Identify which cell holds the provided text, then report its [X, Y] central coordinate. 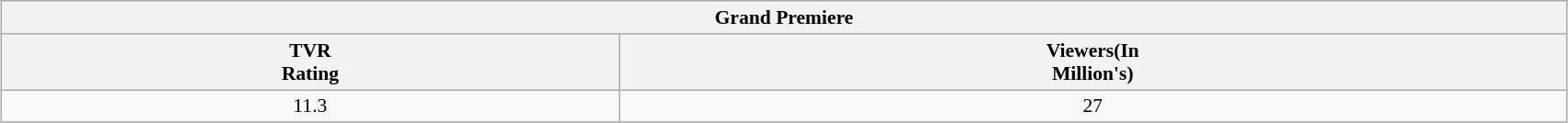
27 [1092, 106]
Grand Premiere [784, 17]
TVRRating [310, 62]
11.3 [310, 106]
Viewers(InMillion's) [1092, 62]
